Search for the cell housing the specified text and yield its [x, y] center coordinate. 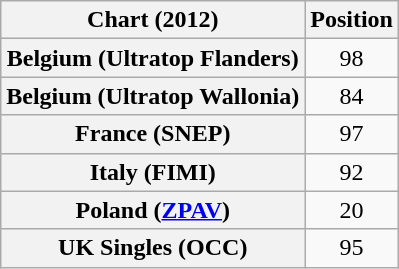
UK Singles (OCC) [153, 248]
92 [352, 172]
95 [352, 248]
98 [352, 58]
Belgium (Ultratop Flanders) [153, 58]
Belgium (Ultratop Wallonia) [153, 96]
Position [352, 20]
Italy (FIMI) [153, 172]
Chart (2012) [153, 20]
84 [352, 96]
Poland (ZPAV) [153, 210]
France (SNEP) [153, 134]
97 [352, 134]
20 [352, 210]
